Locate the cell with the specified text and output its [X, Y] center coordinate. 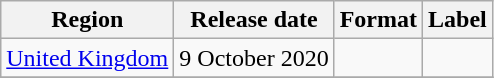
United Kingdom [88, 58]
Format [378, 20]
Release date [254, 20]
Region [88, 20]
9 October 2020 [254, 58]
Label [458, 20]
